Extract the (X, Y) coordinate from the center of the cell holding the provided text.  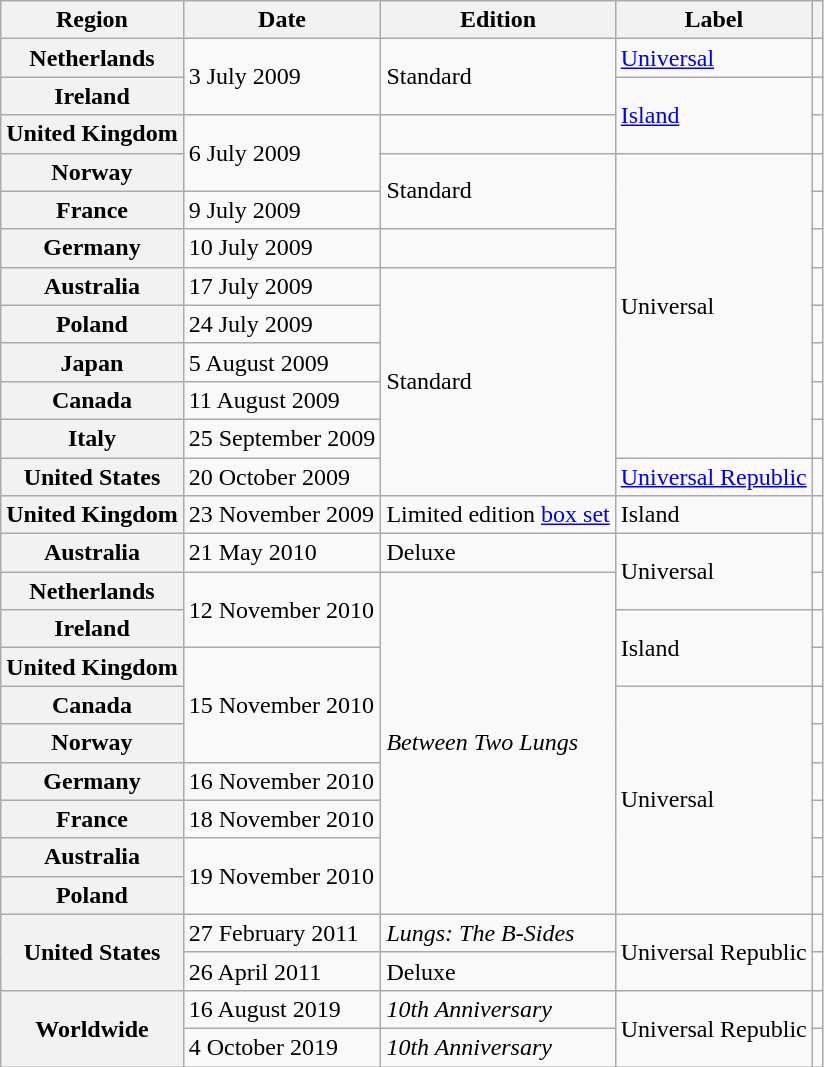
20 October 2009 (282, 477)
26 April 2011 (282, 971)
25 September 2009 (282, 438)
24 July 2009 (282, 324)
Worldwide (92, 1028)
10 July 2009 (282, 248)
11 August 2009 (282, 400)
9 July 2009 (282, 210)
Italy (92, 438)
Japan (92, 362)
Region (92, 20)
12 November 2010 (282, 610)
4 October 2019 (282, 1047)
16 November 2010 (282, 781)
Lungs: The B-Sides (498, 933)
Between Two Lungs (498, 744)
21 May 2010 (282, 553)
Limited edition box set (498, 515)
6 July 2009 (282, 153)
Edition (498, 20)
Label (714, 20)
16 August 2019 (282, 1009)
27 February 2011 (282, 933)
23 November 2009 (282, 515)
3 July 2009 (282, 77)
Date (282, 20)
19 November 2010 (282, 876)
18 November 2010 (282, 819)
15 November 2010 (282, 705)
17 July 2009 (282, 286)
5 August 2009 (282, 362)
